For the text-containing cell, return its midpoint in [X, Y] coordinate format. 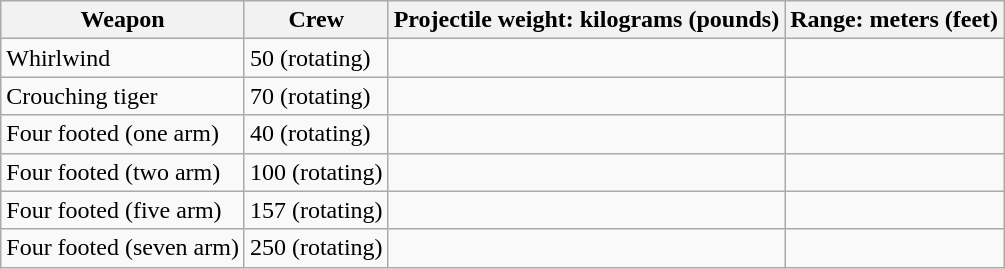
Projectile weight: kilograms (pounds) [586, 20]
Weapon [123, 20]
Four footed (one arm) [123, 134]
40 (rotating) [316, 134]
50 (rotating) [316, 58]
100 (rotating) [316, 172]
70 (rotating) [316, 96]
Range: meters (feet) [894, 20]
Four footed (seven arm) [123, 248]
Four footed (two arm) [123, 172]
250 (rotating) [316, 248]
Four footed (five arm) [123, 210]
Crouching tiger [123, 96]
Crew [316, 20]
157 (rotating) [316, 210]
Whirlwind [123, 58]
